Detect which cell encompasses the target text, then output its [x, y] center coordinate. 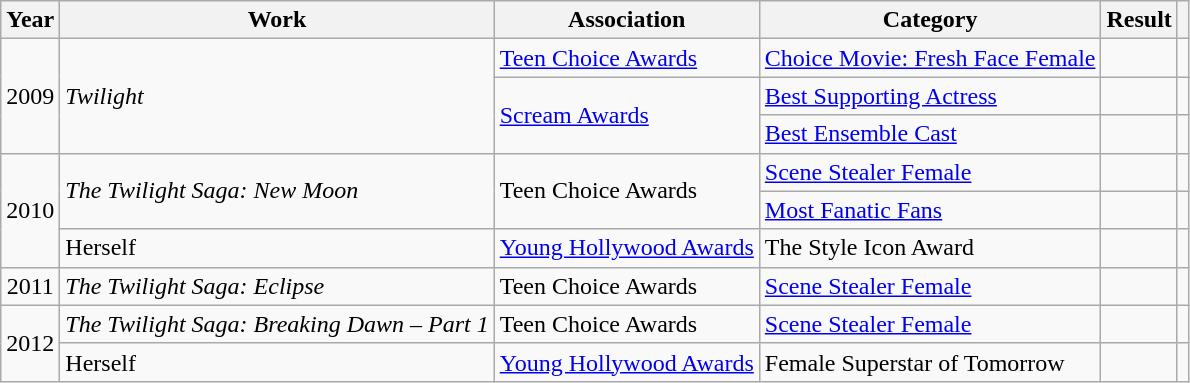
The Style Icon Award [930, 248]
Twilight [277, 96]
2011 [30, 286]
The Twilight Saga: Eclipse [277, 286]
The Twilight Saga: New Moon [277, 191]
Best Supporting Actress [930, 96]
Association [626, 20]
Scream Awards [626, 115]
Category [930, 20]
Choice Movie: Fresh Face Female [930, 58]
2012 [30, 343]
Female Superstar of Tomorrow [930, 362]
Best Ensemble Cast [930, 134]
2010 [30, 210]
The Twilight Saga: Breaking Dawn – Part 1 [277, 324]
Most Fanatic Fans [930, 210]
2009 [30, 96]
Year [30, 20]
Result [1139, 20]
Work [277, 20]
